From the cell containing the given text, extract its center point as [X, Y] coordinate. 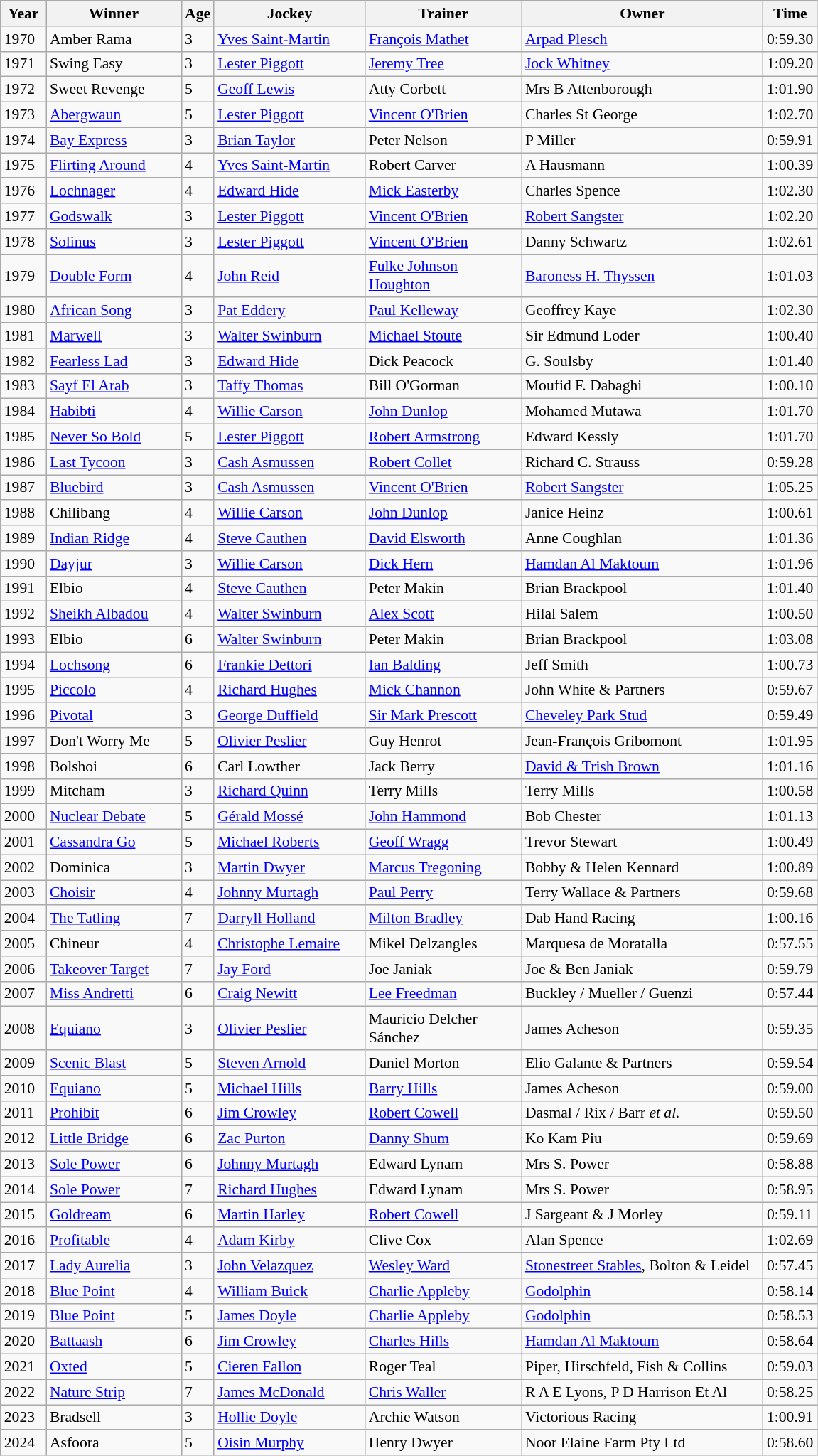
1984 [23, 412]
1982 [23, 361]
Alan Spence [642, 1241]
Mick Channon [443, 690]
1994 [23, 665]
Jean-François Gribomont [642, 741]
Michael Hills [290, 1088]
1:01.36 [790, 538]
Danny Shum [443, 1139]
1:05.25 [790, 488]
1999 [23, 791]
1979 [23, 276]
0:59.91 [790, 140]
2023 [23, 1418]
0:59.68 [790, 893]
0:59.69 [790, 1139]
1981 [23, 336]
1:02.69 [790, 1241]
1:02.70 [790, 115]
1:00.61 [790, 513]
Lochnager [114, 191]
Hilal Salem [642, 614]
2006 [23, 969]
2012 [23, 1139]
Alex Scott [443, 614]
Miss Andretti [114, 994]
1:00.91 [790, 1418]
1986 [23, 462]
Sayf El Arab [114, 386]
Richard C. Strauss [642, 462]
Jock Whitney [642, 64]
Dab Hand Racing [642, 919]
Wesley Ward [443, 1265]
Mrs B Attenborough [642, 90]
Archie Watson [443, 1418]
0:59.79 [790, 969]
John Hammond [443, 817]
Dick Hern [443, 564]
Dasmal / Rix / Barr et al. [642, 1113]
Amber Rama [114, 39]
1987 [23, 488]
Brian Taylor [290, 140]
Danny Schwartz [642, 242]
Bay Express [114, 140]
1993 [23, 640]
Lochsong [114, 665]
Joe & Ben Janiak [642, 969]
Daniel Morton [443, 1063]
1972 [23, 90]
Cassandra Go [114, 842]
Peter Nelson [443, 140]
Fearless Lad [114, 361]
Charles St George [642, 115]
Mitcham [114, 791]
A Hausmann [642, 166]
Oxted [114, 1367]
1:00.49 [790, 842]
1973 [23, 115]
Gérald Mossé [290, 817]
1:00.58 [790, 791]
Jeff Smith [642, 665]
Darryll Holland [290, 919]
1976 [23, 191]
Sweet Revenge [114, 90]
William Buick [290, 1291]
P Miller [642, 140]
0:59.00 [790, 1088]
1988 [23, 513]
1:09.20 [790, 64]
0:59.35 [790, 1028]
2001 [23, 842]
2014 [23, 1189]
Chilibang [114, 513]
Geoff Wragg [443, 842]
James Doyle [290, 1316]
Marcus Tregoning [443, 867]
Joe Janiak [443, 969]
Chris Waller [443, 1392]
François Mathet [443, 39]
2011 [23, 1113]
Pivotal [114, 716]
1:00.73 [790, 665]
1:03.08 [790, 640]
Barry Hills [443, 1088]
Marquesa de Moratalla [642, 943]
Frankie Dettori [290, 665]
0:58.88 [790, 1165]
Terry Wallace & Partners [642, 893]
Indian Ridge [114, 538]
Choisir [114, 893]
African Song [114, 311]
2017 [23, 1265]
0:59.50 [790, 1113]
Baroness H. Thyssen [642, 276]
1997 [23, 741]
Zac Purton [290, 1139]
0:58.60 [790, 1443]
Double Form [114, 276]
1995 [23, 690]
John Reid [290, 276]
Michael Stoute [443, 336]
1970 [23, 39]
Mauricio Delcher Sánchez [443, 1028]
Charles Hills [443, 1342]
Cheveley Park Stud [642, 716]
Atty Corbett [443, 90]
Anne Coughlan [642, 538]
0:58.95 [790, 1189]
Profitable [114, 1241]
Swing Easy [114, 64]
Roger Teal [443, 1367]
Noor Elaine Farm Pty Ltd [642, 1443]
0:59.49 [790, 716]
R A E Lyons, P D Harrison Et Al [642, 1392]
1:00.16 [790, 919]
1990 [23, 564]
Last Tycoon [114, 462]
1992 [23, 614]
2009 [23, 1063]
1:01.16 [790, 766]
Flirting Around [114, 166]
Dominica [114, 867]
Bill O'Gorman [443, 386]
Never So Bold [114, 437]
Stonestreet Stables, Bolton & Leidel [642, 1265]
2024 [23, 1443]
1:00.39 [790, 166]
Jay Ford [290, 969]
Adam Kirby [290, 1241]
Christophe Lemaire [290, 943]
Marwell [114, 336]
0:59.30 [790, 39]
Piper, Hirschfeld, Fish & Collins [642, 1367]
Ko Kam Piu [642, 1139]
Don't Worry Me [114, 741]
Prohibit [114, 1113]
Bradsell [114, 1418]
Clive Cox [443, 1241]
2018 [23, 1291]
Lady Aurelia [114, 1265]
1996 [23, 716]
2019 [23, 1316]
1977 [23, 216]
Buckley / Mueller / Guenzi [642, 994]
Guy Henrot [443, 741]
2016 [23, 1241]
James McDonald [290, 1392]
John Velazquez [290, 1265]
Henry Dwyer [443, 1443]
1974 [23, 140]
Chineur [114, 943]
Geoffrey Kaye [642, 311]
0:58.53 [790, 1316]
Taffy Thomas [290, 386]
Winner [114, 14]
David & Trish Brown [642, 766]
0:59.54 [790, 1063]
Janice Heinz [642, 513]
Asfoora [114, 1443]
2002 [23, 867]
1989 [23, 538]
2021 [23, 1367]
0:57.44 [790, 994]
Bobby & Helen Kennard [642, 867]
John White & Partners [642, 690]
Robert Armstrong [443, 437]
2005 [23, 943]
0:57.45 [790, 1265]
Sir Edmund Loder [642, 336]
Trainer [443, 14]
0:59.11 [790, 1215]
Dayjur [114, 564]
J Sargeant & J Morley [642, 1215]
Richard Quinn [290, 791]
0:59.03 [790, 1367]
2022 [23, 1392]
Bolshoi [114, 766]
0:57.55 [790, 943]
Paul Perry [443, 893]
Nuclear Debate [114, 817]
Sir Mark Prescott [443, 716]
1991 [23, 589]
1:00.89 [790, 867]
Solinus [114, 242]
Ian Balding [443, 665]
1:01.90 [790, 90]
Arpad Plesch [642, 39]
0:58.14 [790, 1291]
Bob Chester [642, 817]
Moufid F. Dabaghi [642, 386]
2008 [23, 1028]
2004 [23, 919]
2013 [23, 1165]
Little Bridge [114, 1139]
Dick Peacock [443, 361]
Charles Spence [642, 191]
1998 [23, 766]
Takeover Target [114, 969]
0:58.25 [790, 1392]
Jack Berry [443, 766]
0:59.28 [790, 462]
Godswalk [114, 216]
Mohamed Mutawa [642, 412]
Lee Freedman [443, 994]
Carl Lowther [290, 766]
Michael Roberts [290, 842]
Hollie Doyle [290, 1418]
1:00.50 [790, 614]
George Duffield [290, 716]
Sheikh Albadou [114, 614]
Habibti [114, 412]
Goldream [114, 1215]
The Tatling [114, 919]
1978 [23, 242]
Milton Bradley [443, 919]
Robert Collet [443, 462]
Edward Kessly [642, 437]
Nature Strip [114, 1392]
Steven Arnold [290, 1063]
1:01.03 [790, 276]
1975 [23, 166]
Paul Kelleway [443, 311]
Piccolo [114, 690]
David Elsworth [443, 538]
2007 [23, 994]
Craig Newitt [290, 994]
2010 [23, 1088]
1985 [23, 437]
1980 [23, 311]
Scenic Blast [114, 1063]
Time [790, 14]
Bluebird [114, 488]
Victorious Racing [642, 1418]
Robert Carver [443, 166]
Jockey [290, 14]
1:00.10 [790, 386]
Fulke Johnson Houghton [443, 276]
Geoff Lewis [290, 90]
1:02.20 [790, 216]
Mikel Delzangles [443, 943]
Pat Eddery [290, 311]
Oisin Murphy [290, 1443]
Cieren Fallon [290, 1367]
1983 [23, 386]
0:58.64 [790, 1342]
Abergwaun [114, 115]
Age [198, 14]
1971 [23, 64]
2020 [23, 1342]
0:59.67 [790, 690]
Battaash [114, 1342]
1:00.40 [790, 336]
Martin Harley [290, 1215]
1:01.96 [790, 564]
1:02.61 [790, 242]
G. Soulsby [642, 361]
1:01.13 [790, 817]
2000 [23, 817]
Elio Galante & Partners [642, 1063]
Jeremy Tree [443, 64]
2015 [23, 1215]
2003 [23, 893]
Mick Easterby [443, 191]
1:01.95 [790, 741]
Trevor Stewart [642, 842]
Martin Dwyer [290, 867]
Year [23, 14]
Owner [642, 14]
